Output the [x, y] coordinate of the center of the cell containing the given text.  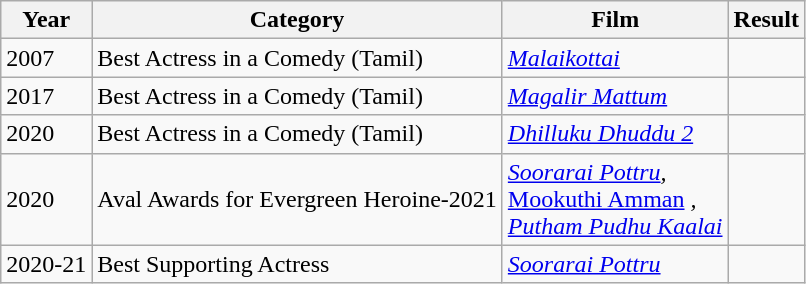
Best Supporting Actress [298, 264]
Soorarai Pottru, Mookuthi Amman , Putham Pudhu Kaalai [615, 199]
Film [615, 20]
Dhilluku Dhuddu 2 [615, 134]
Magalir Mattum [615, 96]
2017 [46, 96]
2007 [46, 58]
Result [766, 20]
2020-21 [46, 264]
Malaikottai [615, 58]
Category [298, 20]
Aval Awards for Evergreen Heroine-2021 [298, 199]
Soorarai Pottru [615, 264]
Year [46, 20]
